Return (X, Y) of the center of cell containing provided text 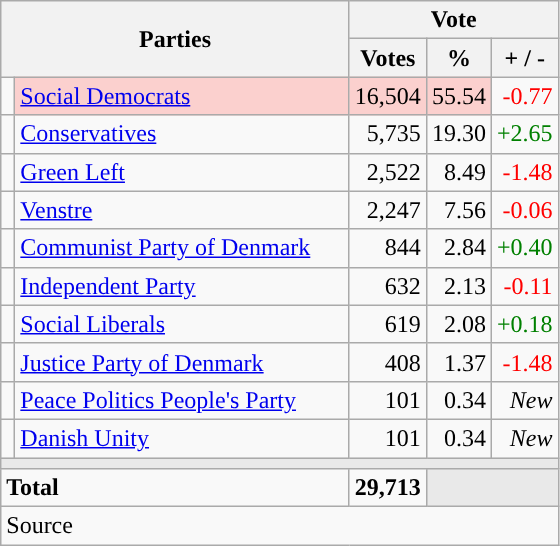
29,713 (388, 488)
1.37 (458, 362)
2,522 (388, 172)
Conservatives (182, 134)
5,735 (388, 134)
Vote (454, 20)
-0.06 (524, 210)
Independent Party (182, 286)
19.30 (458, 134)
+0.40 (524, 248)
+0.18 (524, 324)
Source (280, 526)
8.49 (458, 172)
Parties (176, 39)
619 (388, 324)
632 (388, 286)
Peace Politics People's Party (182, 400)
2.08 (458, 324)
+ / - (524, 58)
Social Democrats (182, 96)
% (458, 58)
Green Left (182, 172)
Votes (388, 58)
2.13 (458, 286)
Justice Party of Denmark (182, 362)
Venstre (182, 210)
Danish Unity (182, 438)
844 (388, 248)
7.56 (458, 210)
2,247 (388, 210)
-0.11 (524, 286)
55.54 (458, 96)
+2.65 (524, 134)
2.84 (458, 248)
408 (388, 362)
Social Liberals (182, 324)
16,504 (388, 96)
Communist Party of Denmark (182, 248)
-0.77 (524, 96)
Total (176, 488)
